Detect which cell encompasses the target text, then output its [X, Y] center coordinate. 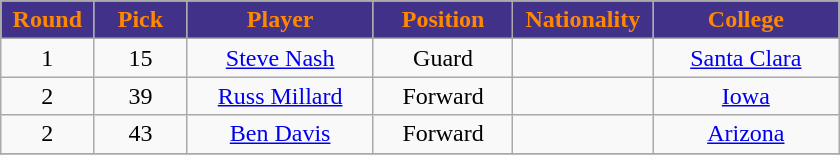
15 [140, 58]
Round [48, 20]
43 [140, 134]
Player [280, 20]
Ben Davis [280, 134]
Steve Nash [280, 58]
Nationality [583, 20]
Russ Millard [280, 96]
Position [443, 20]
Arizona [746, 134]
Santa Clara [746, 58]
1 [48, 58]
College [746, 20]
Iowa [746, 96]
Pick [140, 20]
Guard [443, 58]
39 [140, 96]
